Search for the cell housing the specified text and yield its [x, y] center coordinate. 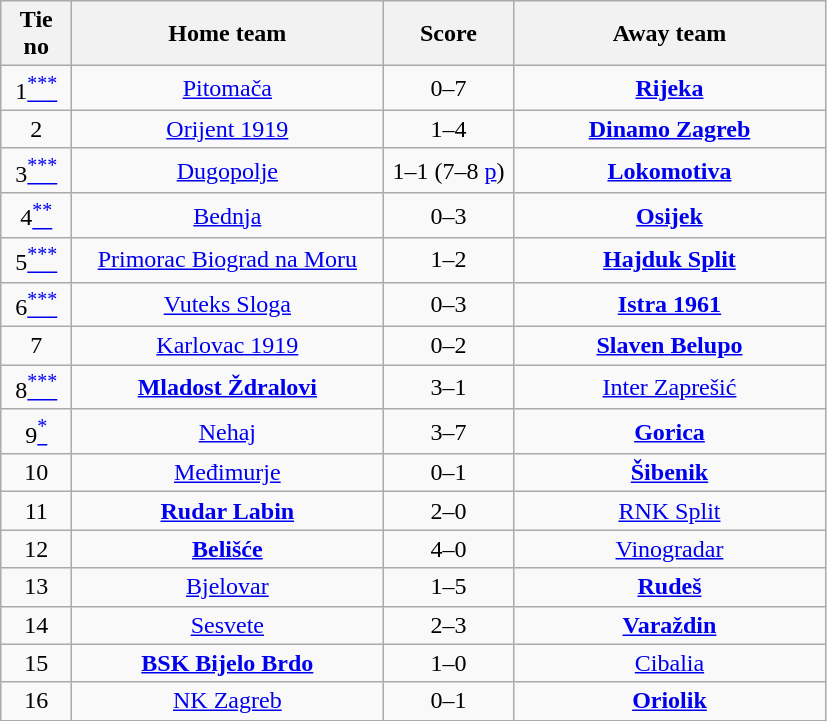
15 [36, 663]
Primorac Biograd na Moru [228, 260]
BSK Bijelo Brdo [228, 663]
NK Zagreb [228, 701]
Oriolik [670, 701]
Istra 1961 [670, 304]
5*** [36, 260]
Away team [670, 34]
Nehaj [228, 432]
Belišće [228, 549]
RNK Split [670, 511]
1–2 [448, 260]
8*** [36, 388]
Bjelovar [228, 587]
4** [36, 216]
Vinogradar [670, 549]
Cibalia [670, 663]
0–7 [448, 88]
1–1 (7–8 p) [448, 170]
Mladost Ždralovi [228, 388]
2 [36, 129]
Hajduk Split [670, 260]
1–0 [448, 663]
Karlovac 1919 [228, 346]
1*** [36, 88]
Gorica [670, 432]
Orijent 1919 [228, 129]
2–3 [448, 625]
14 [36, 625]
10 [36, 473]
Slaven Belupo [670, 346]
1–4 [448, 129]
Rudar Labin [228, 511]
Score [448, 34]
Varaždin [670, 625]
Dugopolje [228, 170]
Tie no [36, 34]
Šibenik [670, 473]
Home team [228, 34]
Inter Zaprešić [670, 388]
3–7 [448, 432]
Rijeka [670, 88]
6*** [36, 304]
Pitomača [228, 88]
7 [36, 346]
Međimurje [228, 473]
3–1 [448, 388]
0–2 [448, 346]
16 [36, 701]
Osijek [670, 216]
Sesvete [228, 625]
2–0 [448, 511]
3*** [36, 170]
9* [36, 432]
12 [36, 549]
11 [36, 511]
1–5 [448, 587]
Bednja [228, 216]
13 [36, 587]
Vuteks Sloga [228, 304]
4–0 [448, 549]
Rudeš [670, 587]
Dinamo Zagreb [670, 129]
Lokomotiva [670, 170]
